Return [X, Y] of the center of cell containing provided text 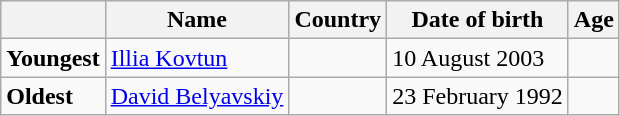
Name [197, 20]
Illia Kovtun [197, 58]
Youngest [53, 58]
Age [594, 20]
Date of birth [478, 20]
David Belyavskiy [197, 96]
Oldest [53, 96]
23 February 1992 [478, 96]
Country [338, 20]
10 August 2003 [478, 58]
